Identify which cell holds the provided text, then report its [x, y] central coordinate. 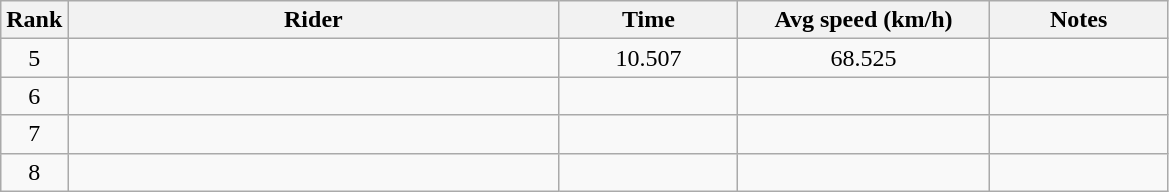
Notes [1078, 20]
5 [34, 58]
8 [34, 172]
10.507 [648, 58]
Time [648, 20]
6 [34, 96]
Rank [34, 20]
Avg speed (km/h) [864, 20]
7 [34, 134]
Rider [314, 20]
68.525 [864, 58]
